Scan for the cell matching the given text and deliver its [X, Y] coordinate at center. 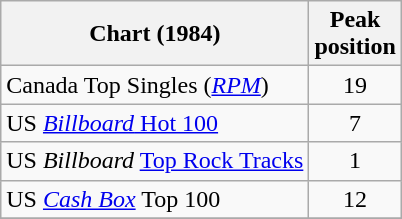
7 [355, 123]
Canada Top Singles (RPM) [155, 85]
19 [355, 85]
US Billboard Top Rock Tracks [155, 161]
1 [355, 161]
US Cash Box Top 100 [155, 199]
Peak position [355, 34]
US Billboard Hot 100 [155, 123]
Chart (1984) [155, 34]
12 [355, 199]
